Pinpoint the cell where the given text exists, returning its (x, y) midpoint coordinate. 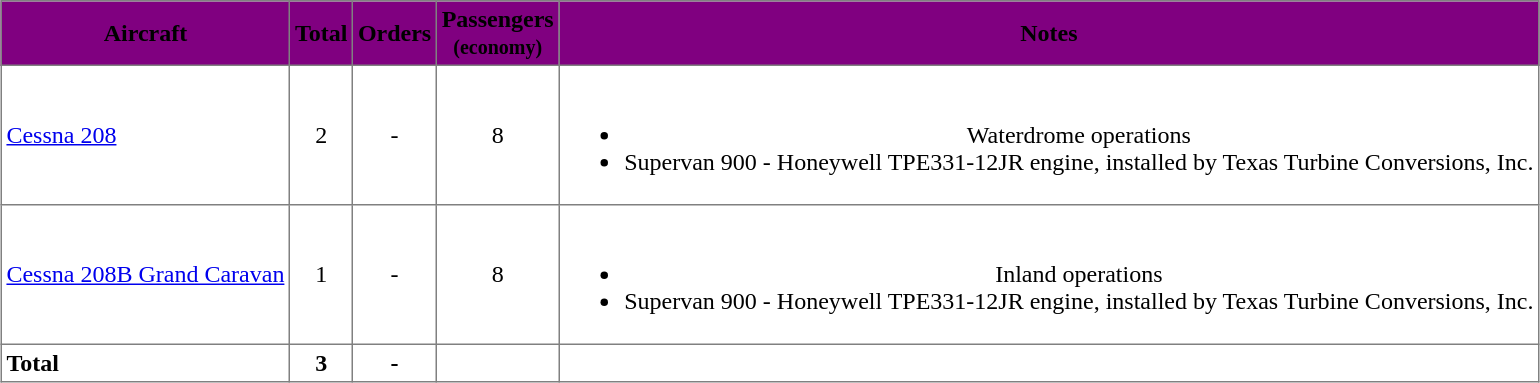
1 (322, 275)
Notes (1049, 33)
Aircraft (145, 33)
Inland operationsSupervan 900 - Honeywell TPE331-12JR engine, installed by Texas Turbine Conversions, Inc. (1049, 275)
Waterdrome operationsSupervan 900 - Honeywell TPE331-12JR engine, installed by Texas Turbine Conversions, Inc. (1049, 135)
2 (322, 135)
Passengers(economy) (497, 33)
Cessna 208B Grand Caravan (145, 275)
Orders (395, 33)
Cessna 208 (145, 135)
3 (322, 363)
